Search for the cell housing the specified text and yield its [X, Y] center coordinate. 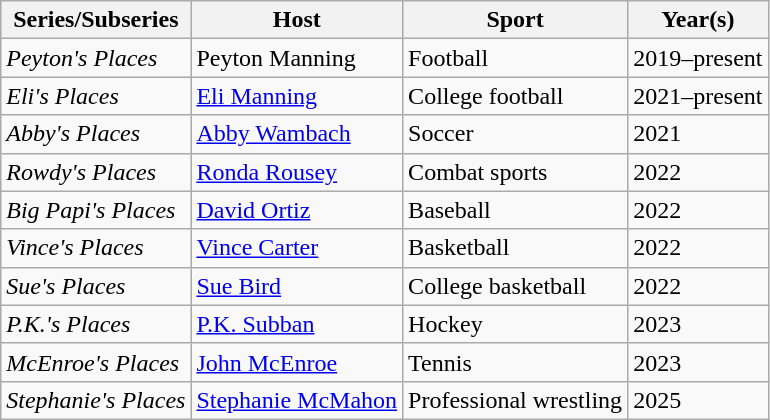
John McEnroe [297, 362]
Soccer [516, 134]
2019–present [698, 58]
Peyton's Places [96, 58]
David Ortiz [297, 210]
Football [516, 58]
Eli's Places [96, 96]
Stephanie's Places [96, 400]
Host [297, 20]
Baseball [516, 210]
Stephanie McMahon [297, 400]
College basketball [516, 286]
Ronda Rousey [297, 172]
Big Papi's Places [96, 210]
P.K. Subban [297, 324]
Abby's Places [96, 134]
Sport [516, 20]
Abby Wambach [297, 134]
Rowdy's Places [96, 172]
Tennis [516, 362]
Peyton Manning [297, 58]
Eli Manning [297, 96]
Series/Subseries [96, 20]
2025 [698, 400]
Basketball [516, 248]
College football [516, 96]
McEnroe's Places [96, 362]
Hockey [516, 324]
P.K.'s Places [96, 324]
Sue Bird [297, 286]
Sue's Places [96, 286]
Year(s) [698, 20]
2021–present [698, 96]
Professional wrestling [516, 400]
Vince's Places [96, 248]
Vince Carter [297, 248]
Combat sports [516, 172]
2021 [698, 134]
